Extract the (x, y) coordinate from the center of the cell holding the provided text.  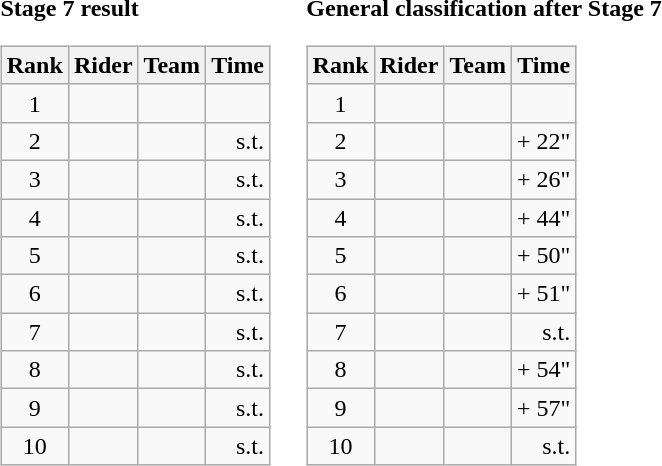
+ 57" (543, 408)
+ 44" (543, 217)
+ 51" (543, 294)
+ 50" (543, 256)
+ 26" (543, 179)
+ 54" (543, 370)
+ 22" (543, 141)
